Scan for the cell matching the given text and deliver its (X, Y) coordinate at center. 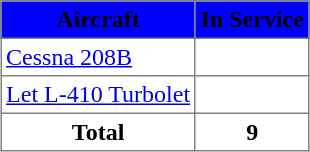
Total (98, 132)
9 (252, 132)
Aircraft (98, 20)
Cessna 208B (98, 57)
In Service (252, 20)
Let L-410 Turbolet (98, 95)
